Find where the given text appears and provide that cell's center as (x, y) coordinate. 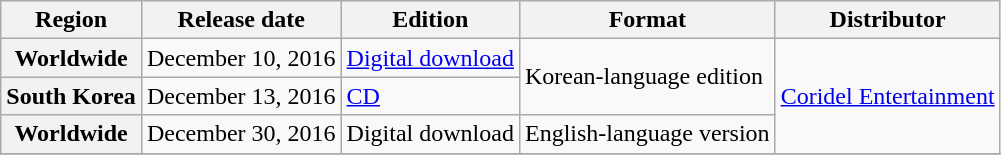
December 13, 2016 (241, 96)
South Korea (72, 96)
Edition (430, 20)
Distributor (888, 20)
Korean-language edition (647, 77)
CD (430, 96)
Coridel Entertainment (888, 96)
December 10, 2016 (241, 58)
English-language version (647, 134)
Format (647, 20)
Release date (241, 20)
Region (72, 20)
December 30, 2016 (241, 134)
